From the cell containing the given text, extract its center point as [x, y] coordinate. 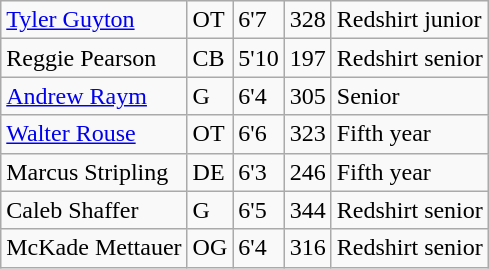
Redshirt junior [410, 20]
Tyler Guyton [94, 20]
6'6 [258, 134]
6'5 [258, 210]
McKade Mettauer [94, 248]
CB [210, 58]
323 [308, 134]
OG [210, 248]
316 [308, 248]
6'7 [258, 20]
Senior [410, 96]
328 [308, 20]
Walter Rouse [94, 134]
246 [308, 172]
305 [308, 96]
Andrew Raym [94, 96]
DE [210, 172]
6'3 [258, 172]
197 [308, 58]
Marcus Stripling [94, 172]
344 [308, 210]
Caleb Shaffer [94, 210]
Reggie Pearson [94, 58]
5'10 [258, 58]
